Determine the (X, Y) coordinate at the center of the cell enclosing the given text.  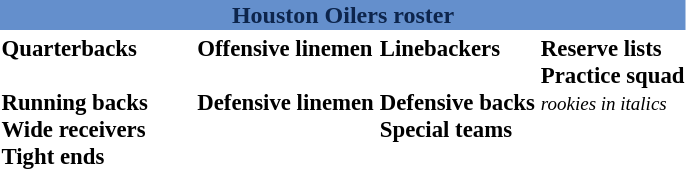
Houston Oilers roster (343, 15)
